Extract the [X, Y] coordinate from the center of the cell holding the provided text.  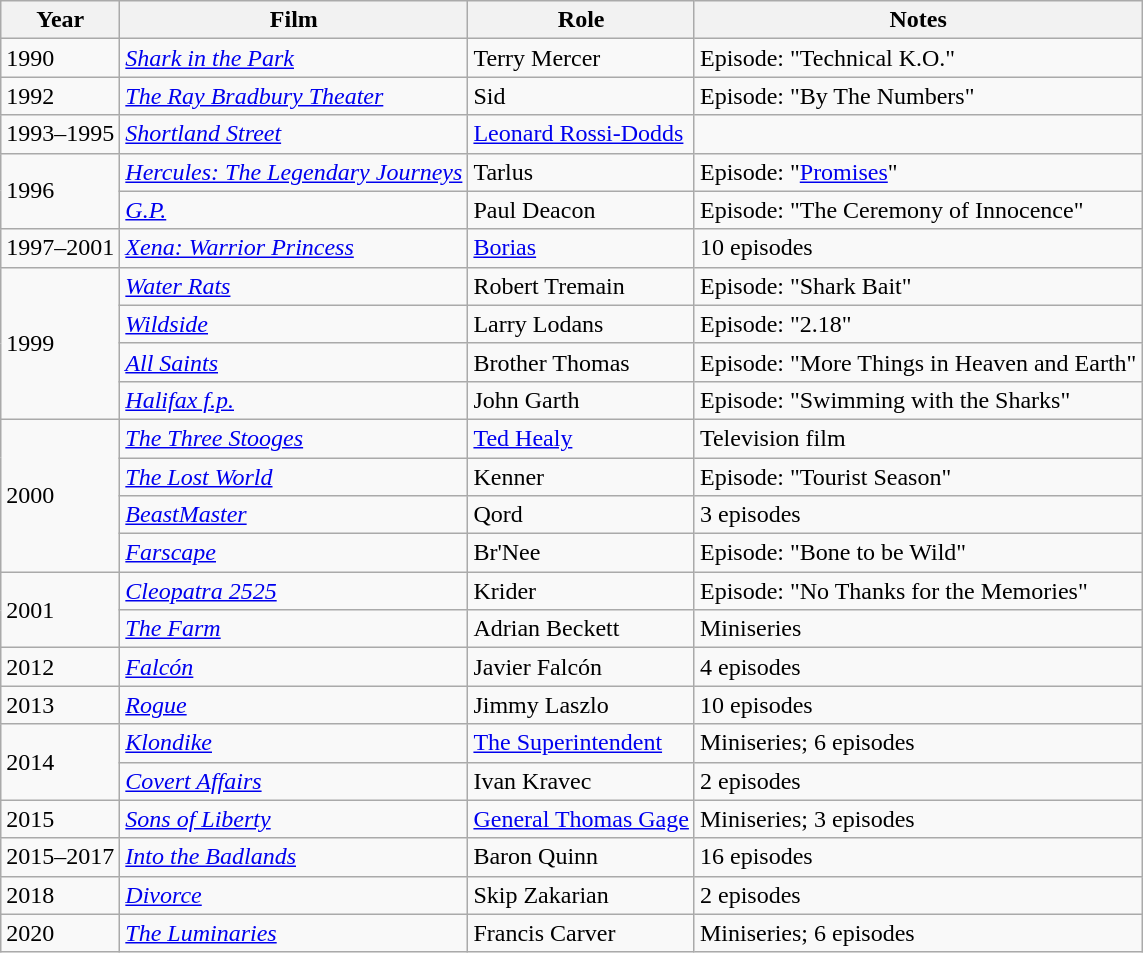
2015–2017 [60, 857]
1997–2001 [60, 248]
All Saints [294, 362]
The Ray Bradbury Theater [294, 96]
Francis Carver [582, 933]
Sid [582, 96]
Water Rats [294, 286]
Year [60, 20]
Kenner [582, 477]
Jimmy Laszlo [582, 705]
Klondike [294, 743]
The Luminaries [294, 933]
Falcón [294, 667]
Hercules: The Legendary Journeys [294, 172]
The Superintendent [582, 743]
Sons of Liberty [294, 819]
Role [582, 20]
The Three Stooges [294, 438]
Leonard Rossi-Dodds [582, 134]
Xena: Warrior Princess [294, 248]
2014 [60, 762]
2013 [60, 705]
Farscape [294, 553]
Krider [582, 591]
2012 [60, 667]
Javier Falcón [582, 667]
Terry Mercer [582, 58]
Brother Thomas [582, 362]
Covert Affairs [294, 781]
1992 [60, 96]
2015 [60, 819]
2000 [60, 495]
2020 [60, 933]
Episode: "Promises" [918, 172]
Episode: "Shark Bait" [918, 286]
1996 [60, 191]
Baron Quinn [582, 857]
2018 [60, 895]
Shortland Street [294, 134]
Br'Nee [582, 553]
Episode: "More Things in Heaven and Earth" [918, 362]
Episode: "By The Numbers" [918, 96]
Miniseries [918, 629]
BeastMaster [294, 515]
Film [294, 20]
Shark in the Park [294, 58]
Episode: "Bone to be Wild" [918, 553]
16 episodes [918, 857]
Qord [582, 515]
Larry Lodans [582, 324]
3 episodes [918, 515]
General Thomas Gage [582, 819]
Ted Healy [582, 438]
Divorce [294, 895]
Tarlus [582, 172]
Borias [582, 248]
1993–1995 [60, 134]
Paul Deacon [582, 210]
Ivan Kravec [582, 781]
Notes [918, 20]
Adrian Beckett [582, 629]
Into the Badlands [294, 857]
Wildside [294, 324]
1990 [60, 58]
Television film [918, 438]
Robert Tremain [582, 286]
Episode: "Swimming with the Sharks" [918, 400]
Cleopatra 2525 [294, 591]
The Lost World [294, 477]
1999 [60, 343]
Episode: "2.18" [918, 324]
Rogue [294, 705]
Episode: "Technical K.O." [918, 58]
Episode: "Tourist Season" [918, 477]
G.P. [294, 210]
Miniseries; 3 episodes [918, 819]
2001 [60, 610]
Halifax f.p. [294, 400]
Episode: "The Ceremony of Innocence" [918, 210]
John Garth [582, 400]
4 episodes [918, 667]
The Farm [294, 629]
Skip Zakarian [582, 895]
Episode: "No Thanks for the Memories" [918, 591]
